Output the [x, y] coordinate of the center of the cell containing the given text.  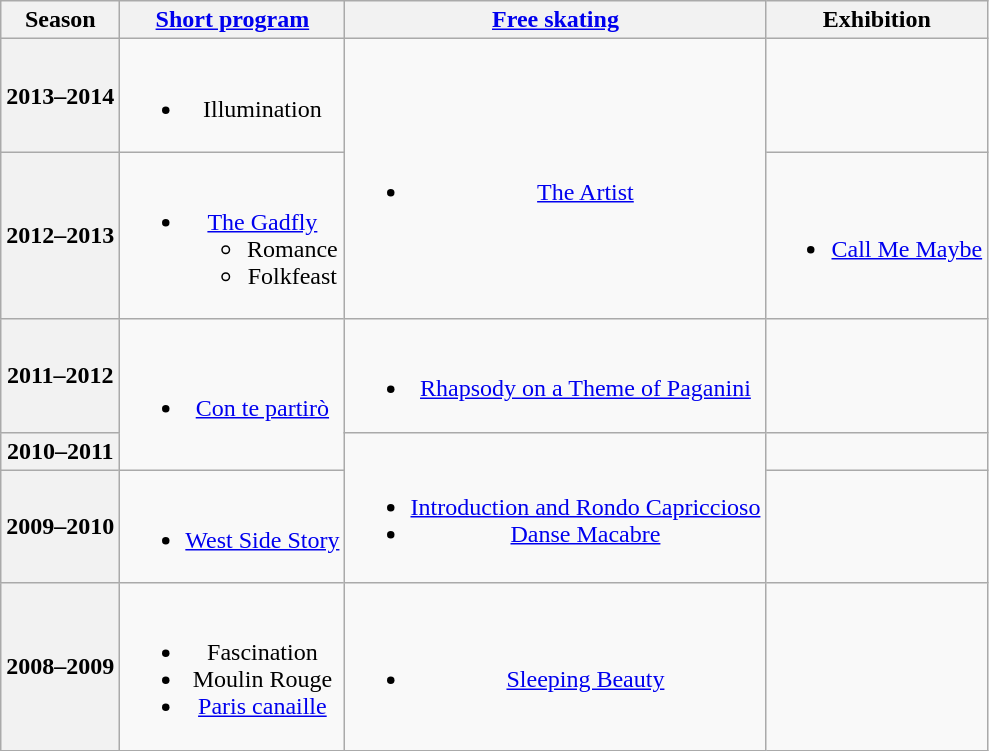
2008–2009 [60, 666]
2013–2014 [60, 96]
FascinationMoulin RougeParis canaille [232, 666]
Call Me Maybe [877, 236]
Rhapsody on a Theme of Paganini [556, 376]
The Artist [556, 179]
Introduction and Rondo CapricciosoDanse Macabre [556, 508]
Free skating [556, 20]
The Gadfly RomanceFolkfeast [232, 236]
Short program [232, 20]
2012–2013 [60, 236]
2011–2012 [60, 376]
Exhibition [877, 20]
2010–2011 [60, 451]
Illumination [232, 96]
2009–2010 [60, 526]
Sleeping Beauty [556, 666]
West Side Story [232, 526]
Con te partirò [232, 394]
Season [60, 20]
